Find where the given text appears and provide that cell's center as (X, Y) coordinate. 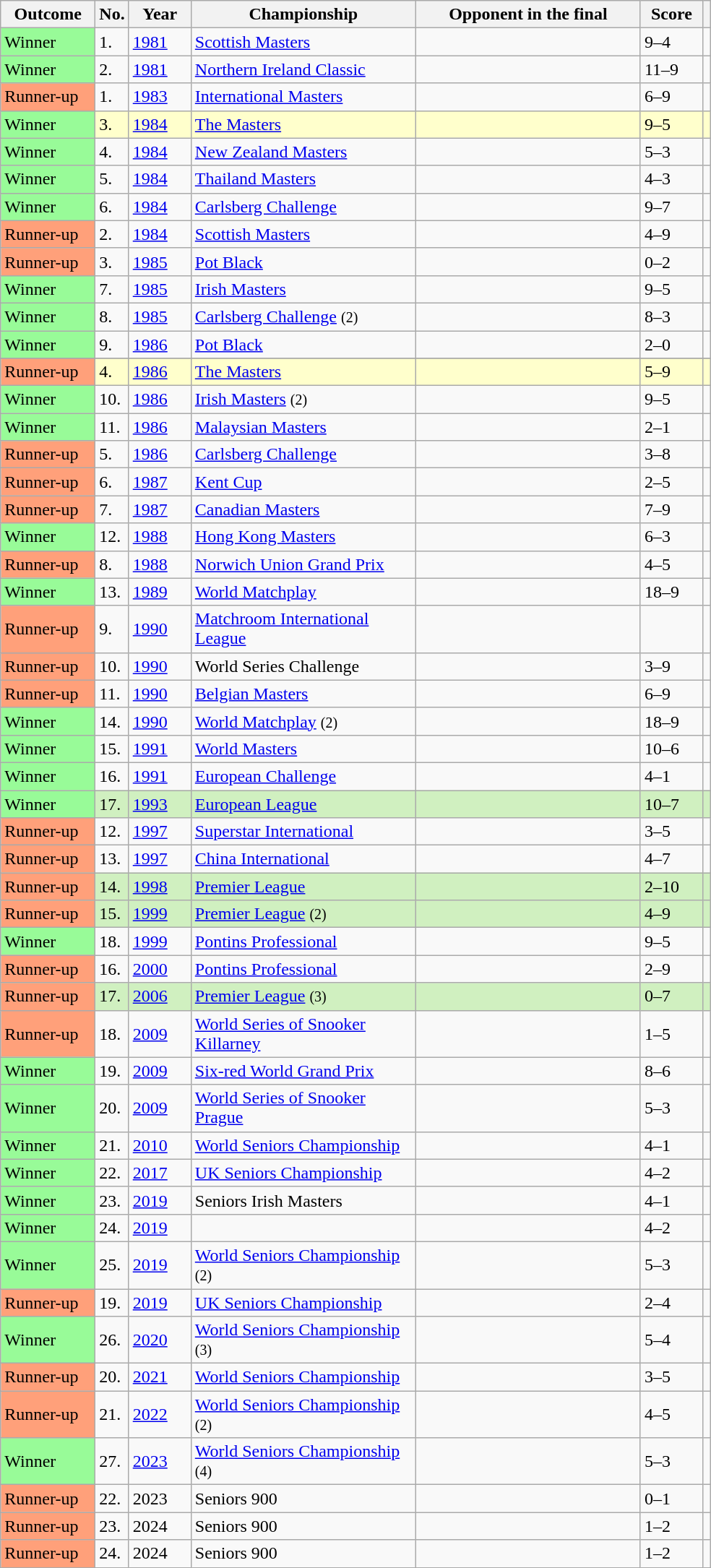
Outcome (48, 14)
World Series of Snooker Prague (303, 1108)
Thailand Masters (303, 179)
European League (303, 804)
Matchroom International League (303, 629)
2–10 (671, 887)
0–7 (671, 996)
World Matchplay (2) (303, 721)
Premier League (2) (303, 914)
2–0 (671, 345)
European Challenge (303, 776)
Irish Masters (303, 289)
1983 (160, 97)
25. (112, 1265)
2006 (160, 996)
Seniors Irish Masters (303, 1200)
No. (112, 14)
World Matchplay (303, 592)
World Seniors Championship (3) (303, 1340)
1989 (160, 592)
2000 (160, 969)
3–8 (671, 455)
1–5 (671, 1033)
Canadian Masters (303, 509)
4–7 (671, 859)
8–6 (671, 1071)
3–9 (671, 666)
2021 (160, 1377)
0–2 (671, 262)
2022 (160, 1415)
2020 (160, 1340)
Carlsberg Challenge (2) (303, 316)
10–6 (671, 749)
Premier League (303, 887)
4–3 (671, 179)
6–3 (671, 537)
27. (112, 1461)
0–1 (671, 1499)
Northern Ireland Classic (303, 69)
9–7 (671, 207)
Norwich Union Grand Prix (303, 564)
7–9 (671, 509)
26. (112, 1340)
2–9 (671, 969)
Superstar International (303, 832)
2–4 (671, 1303)
2–5 (671, 482)
Hong Kong Masters (303, 537)
Score (671, 14)
Kent Cup (303, 482)
1998 (160, 887)
Malaysian Masters (303, 427)
Opponent in the final (527, 14)
8–3 (671, 316)
2017 (160, 1173)
Six-red World Grand Prix (303, 1071)
Belgian Masters (303, 694)
New Zealand Masters (303, 152)
World Seniors Championship (4) (303, 1461)
China International (303, 859)
Year (160, 14)
2–1 (671, 427)
Irish Masters (2) (303, 400)
10–7 (671, 804)
World Series of Snooker Killarney (303, 1033)
Championship (303, 14)
5–9 (671, 372)
1993 (160, 804)
International Masters (303, 97)
9–4 (671, 42)
Premier League (3) (303, 996)
World Masters (303, 749)
5–4 (671, 1340)
11–9 (671, 69)
World Series Challenge (303, 666)
2010 (160, 1145)
